Search for the cell housing the specified text and yield its [x, y] center coordinate. 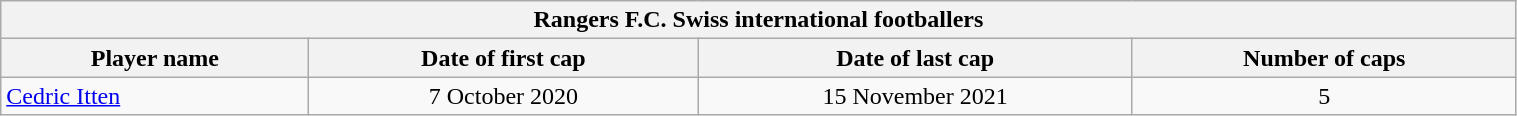
Date of first cap [504, 58]
15 November 2021 [916, 96]
Number of caps [1324, 58]
Rangers F.C. Swiss international footballers [758, 20]
Player name [155, 58]
5 [1324, 96]
Date of last cap [916, 58]
7 October 2020 [504, 96]
Cedric Itten [155, 96]
